Identify which cell holds the provided text, then report its (X, Y) central coordinate. 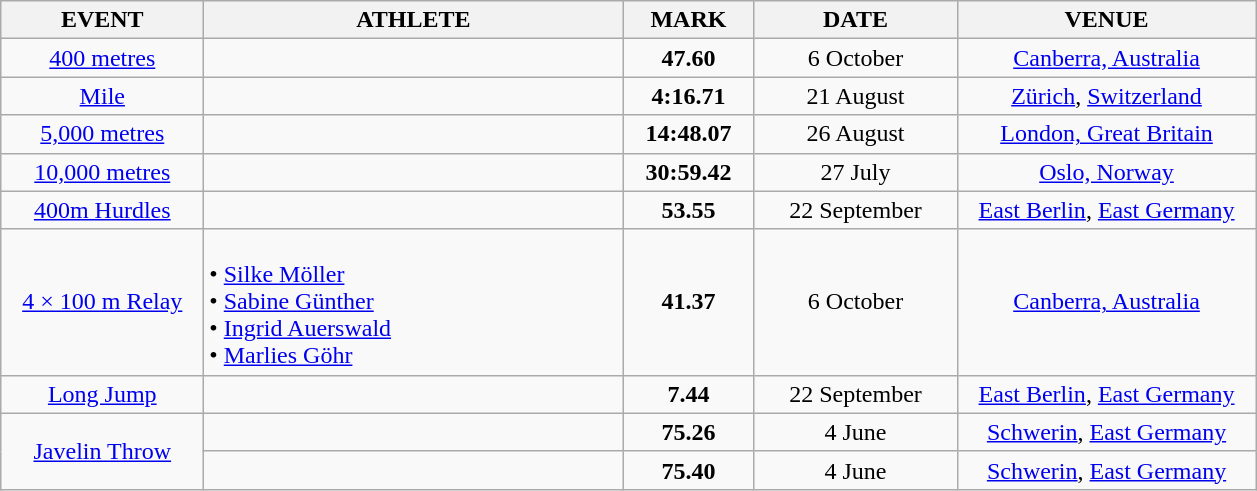
27 July (856, 172)
30:59.42 (688, 172)
21 August (856, 96)
London, Great Britain (1106, 134)
Javelin Throw (102, 451)
53.55 (688, 210)
MARK (688, 20)
7.44 (688, 394)
Zürich, Switzerland (1106, 96)
26 August (856, 134)
41.37 (688, 302)
4 × 100 m Relay (102, 302)
Mile (102, 96)
5,000 metres (102, 134)
4:16.71 (688, 96)
400m Hurdles (102, 210)
EVENT (102, 20)
75.26 (688, 432)
ATHLETE (414, 20)
Oslo, Norway (1106, 172)
14:48.07 (688, 134)
• Silke Möller• Sabine Günther• Ingrid Auerswald• Marlies Göhr (414, 302)
DATE (856, 20)
75.40 (688, 470)
400 metres (102, 58)
47.60 (688, 58)
VENUE (1106, 20)
Long Jump (102, 394)
10,000 metres (102, 172)
